Return the [X, Y] coordinate for the center point of the cell that contains the specified text.  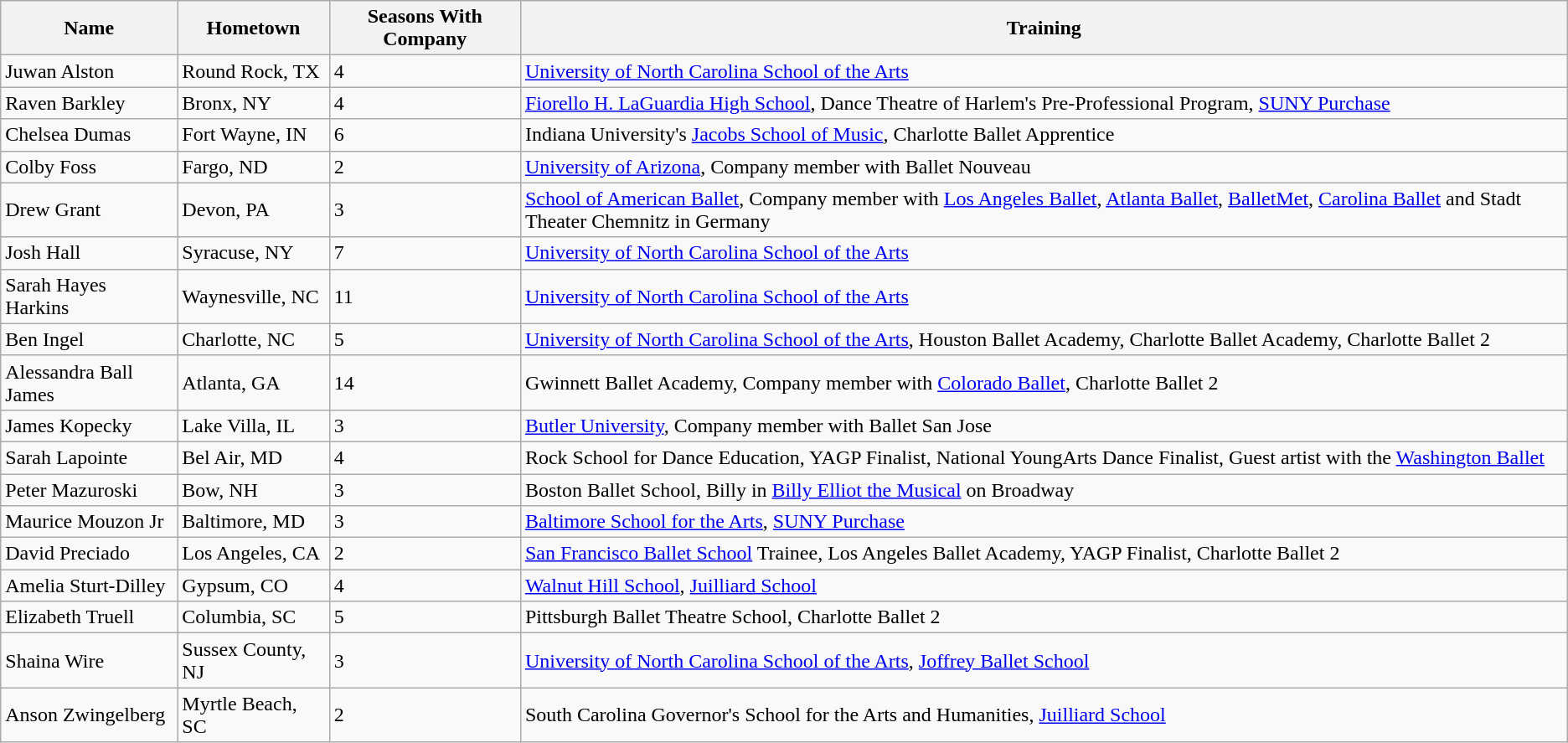
University of Arizona, Company member with Ballet Nouveau [1044, 167]
Indiana University's Jacobs School of Music, Charlotte Ballet Apprentice [1044, 135]
Amelia Sturt-Dilley [89, 586]
14 [425, 382]
Round Rock, TX [253, 71]
South Carolina Governor's School for the Arts and Humanities, Juilliard School [1044, 715]
Myrtle Beach, SC [253, 715]
Drew Grant [89, 209]
Josh Hall [89, 253]
Chelsea Dumas [89, 135]
Lake Villa, IL [253, 426]
Charlotte, NC [253, 339]
University of North Carolina School of the Arts, Houston Ballet Academy, Charlotte Ballet Academy, Charlotte Ballet 2 [1044, 339]
Los Angeles, CA [253, 554]
Gwinnett Ballet Academy, Company member with Colorado Ballet, Charlotte Ballet 2 [1044, 382]
Butler University, Company member with Ballet San Jose [1044, 426]
11 [425, 297]
San Francisco Ballet School Trainee, Los Angeles Ballet Academy, YAGP Finalist, Charlotte Ballet 2 [1044, 554]
Fargo, ND [253, 167]
Devon, PA [253, 209]
Fiorello H. LaGuardia High School, Dance Theatre of Harlem's Pre-Professional Program, SUNY Purchase [1044, 103]
Hometown [253, 28]
Anson Zwingelberg [89, 715]
Raven Barkley [89, 103]
Bronx, NY [253, 103]
Alessandra Ball James [89, 382]
Fort Wayne, IN [253, 135]
Ben Ingel [89, 339]
David Preciado [89, 554]
Boston Ballet School, Billy in Billy Elliot the Musical on Broadway [1044, 490]
Walnut Hill School, Juilliard School [1044, 586]
Sussex County, NJ [253, 660]
Pittsburgh Ballet Theatre School, Charlotte Ballet 2 [1044, 617]
Sarah Hayes Harkins [89, 297]
Colby Foss [89, 167]
Columbia, SC [253, 617]
Baltimore School for the Arts, SUNY Purchase [1044, 522]
Elizabeth Truell [89, 617]
University of North Carolina School of the Arts, Joffrey Ballet School [1044, 660]
Peter Mazuroski [89, 490]
James Kopecky [89, 426]
Seasons With Company [425, 28]
Baltimore, MD [253, 522]
Sarah Lapointe [89, 457]
Shaina Wire [89, 660]
Gypsum, CO [253, 586]
Maurice Mouzon Jr [89, 522]
Waynesville, NC [253, 297]
6 [425, 135]
School of American Ballet, Company member with Los Angeles Ballet, Atlanta Ballet, BalletMet, Carolina Ballet and Stadt Theater Chemnitz in Germany [1044, 209]
Rock School for Dance Education, YAGP Finalist, National YoungArts Dance Finalist, Guest artist with the Washington Ballet [1044, 457]
Bow, NH [253, 490]
Syracuse, NY [253, 253]
Name [89, 28]
Bel Air, MD [253, 457]
7 [425, 253]
Juwan Alston [89, 71]
Atlanta, GA [253, 382]
Training [1044, 28]
